Find where the given text appears and provide that cell's center as [X, Y] coordinate. 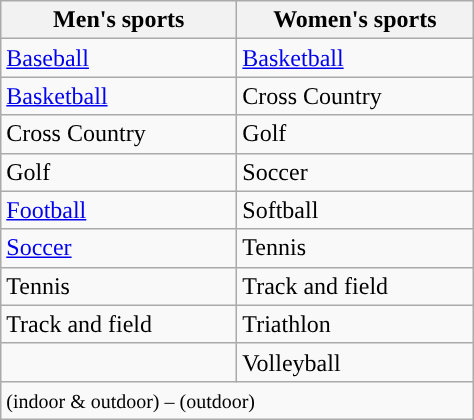
Women's sports [355, 20]
Baseball [119, 58]
Men's sports [119, 20]
Triathlon [355, 324]
Softball [355, 210]
Volleyball [355, 362]
(indoor & outdoor) – (outdoor) [237, 400]
Football [119, 210]
